Provide the [x, y] coordinate of the cell's center where the given text is located.  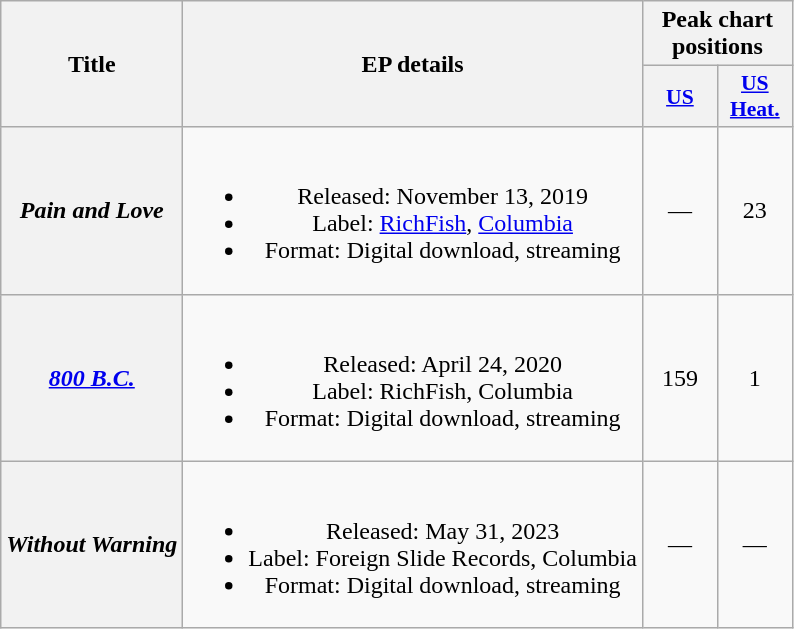
Released: November 13, 2019Label: RichFish, ColumbiaFormat: Digital download, streaming [413, 210]
159 [680, 378]
23 [754, 210]
800 B.C. [92, 378]
US [680, 96]
Without Warning [92, 544]
1 [754, 378]
Title [92, 64]
USHeat. [754, 96]
Released: May 31, 2023Label: Foreign Slide Records, ColumbiaFormat: Digital download, streaming [413, 544]
Released: April 24, 2020Label: RichFish, ColumbiaFormat: Digital download, streaming [413, 378]
Peak chart positions [717, 34]
Pain and Love [92, 210]
EP details [413, 64]
